Search for the cell housing the specified text and yield its (X, Y) center coordinate. 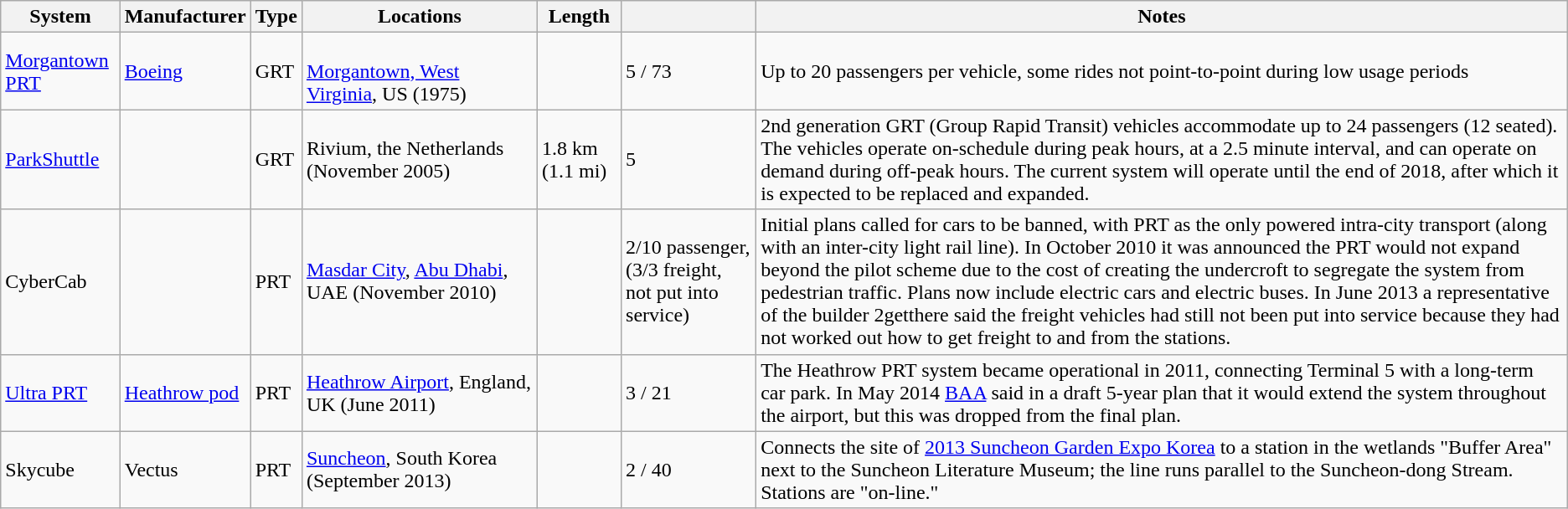
Rivium, the Netherlands (November 2005) (419, 159)
Vectus (185, 470)
5 / 73 (689, 71)
Type (276, 17)
Masdar City, Abu Dhabi, UAE (November 2010) (419, 281)
CyberCab (60, 281)
System (60, 17)
Heathrow Airport, England, UK (June 2011) (419, 393)
Morgantown PRT (60, 71)
ParkShuttle (60, 159)
1.8 km (1.1 mi) (579, 159)
Ultra PRT (60, 393)
Up to 20 passengers per vehicle, some rides not point-to-point during low usage periods (1163, 71)
Manufacturer (185, 17)
Morgantown, West Virginia, US (1975) (419, 71)
Length (579, 17)
Locations (419, 17)
Heathrow pod (185, 393)
Skycube (60, 470)
3 / 21 (689, 393)
2/10 passenger, (3/3 freight, not put into service) (689, 281)
2 / 40 (689, 470)
Boeing (185, 71)
5 (689, 159)
Notes (1163, 17)
Suncheon, South Korea (September 2013) (419, 470)
